Locate the cell with the specified text and output its [x, y] center coordinate. 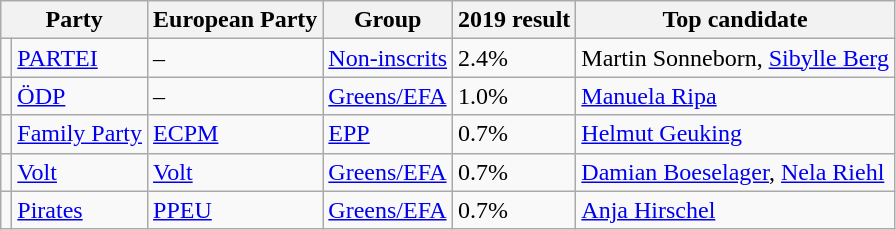
PARTEI [80, 58]
Pirates [80, 210]
Group [388, 20]
2019 result [514, 20]
Martin Sonneborn, Sibylle Berg [736, 58]
ÖDP [80, 96]
Damian Boeselager, Nela Riehl [736, 172]
2.4% [514, 58]
Top candidate [736, 20]
PPEU [236, 210]
Helmut Geuking [736, 134]
EPP [388, 134]
ECPM [236, 134]
Anja Hirschel [736, 210]
Non-inscrits [388, 58]
Family Party [80, 134]
1.0% [514, 96]
European Party [236, 20]
Manuela Ripa [736, 96]
Party [74, 20]
